Capture the cell that displays the provided text and extract its (x, y) central coordinate. 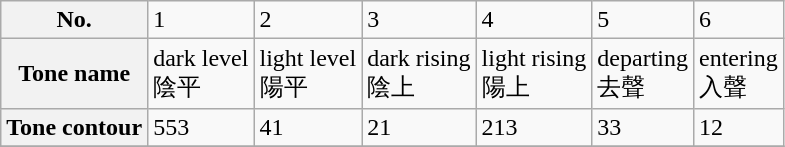
light level陽平 (308, 74)
21 (419, 127)
No. (74, 20)
entering入聲 (738, 74)
6 (738, 20)
departing去聲 (643, 74)
1 (201, 20)
light rising陽上 (534, 74)
3 (419, 20)
12 (738, 127)
41 (308, 127)
4 (534, 20)
Tone name (74, 74)
dark rising陰上 (419, 74)
553 (201, 127)
213 (534, 127)
dark level陰平 (201, 74)
2 (308, 20)
Tone contour (74, 127)
33 (643, 127)
5 (643, 20)
